Return [X, Y] of the center of cell containing provided text 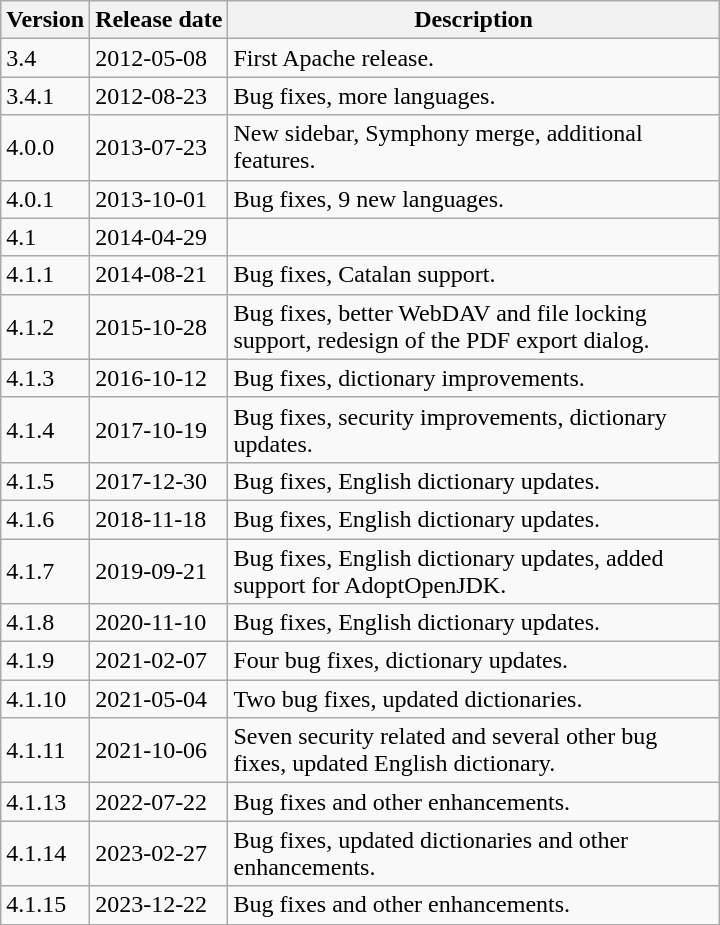
4.1.6 [46, 519]
4.1.4 [46, 430]
4.0.0 [46, 148]
2017-10-19 [159, 430]
2014-08-21 [159, 275]
4.1.13 [46, 802]
4.1.14 [46, 854]
4.1.2 [46, 326]
2016-10-12 [159, 378]
Bug fixes, better WebDAV and file locking support, redesign of the PDF export dialog. [474, 326]
Release date [159, 20]
Version [46, 20]
4.1.11 [46, 750]
New sidebar, Symphony merge, additional features. [474, 148]
2019-09-21 [159, 570]
2018-11-18 [159, 519]
2014-04-29 [159, 237]
2013-10-01 [159, 199]
2021-10-06 [159, 750]
4.1.5 [46, 481]
Bug fixes, 9 new languages. [474, 199]
Bug fixes, more languages. [474, 96]
4.1.10 [46, 699]
4.1.1 [46, 275]
Bug fixes, security improvements, dictionary updates. [474, 430]
4.1.3 [46, 378]
2012-05-08 [159, 58]
Bug fixes, Catalan support. [474, 275]
4.0.1 [46, 199]
2012-08-23 [159, 96]
4.1.9 [46, 661]
3.4 [46, 58]
Two bug fixes, updated dictionaries. [474, 699]
2020-11-10 [159, 623]
2022-07-22 [159, 802]
4.1.7 [46, 570]
2021-05-04 [159, 699]
2013-07-23 [159, 148]
2017-12-30 [159, 481]
Bug fixes, updated dictionaries and other enhancements. [474, 854]
Bug fixes, dictionary improvements. [474, 378]
4.1 [46, 237]
2015-10-28 [159, 326]
2023-12-22 [159, 905]
First Apache release. [474, 58]
4.1.15 [46, 905]
Description [474, 20]
3.4.1 [46, 96]
2023-02-27 [159, 854]
Four bug fixes, dictionary updates. [474, 661]
Seven security related and several other bug fixes, updated English dictionary. [474, 750]
2021-02-07 [159, 661]
4.1.8 [46, 623]
Bug fixes, English dictionary updates, added support for AdoptOpenJDK. [474, 570]
